Detect which cell encompasses the target text, then output its [X, Y] center coordinate. 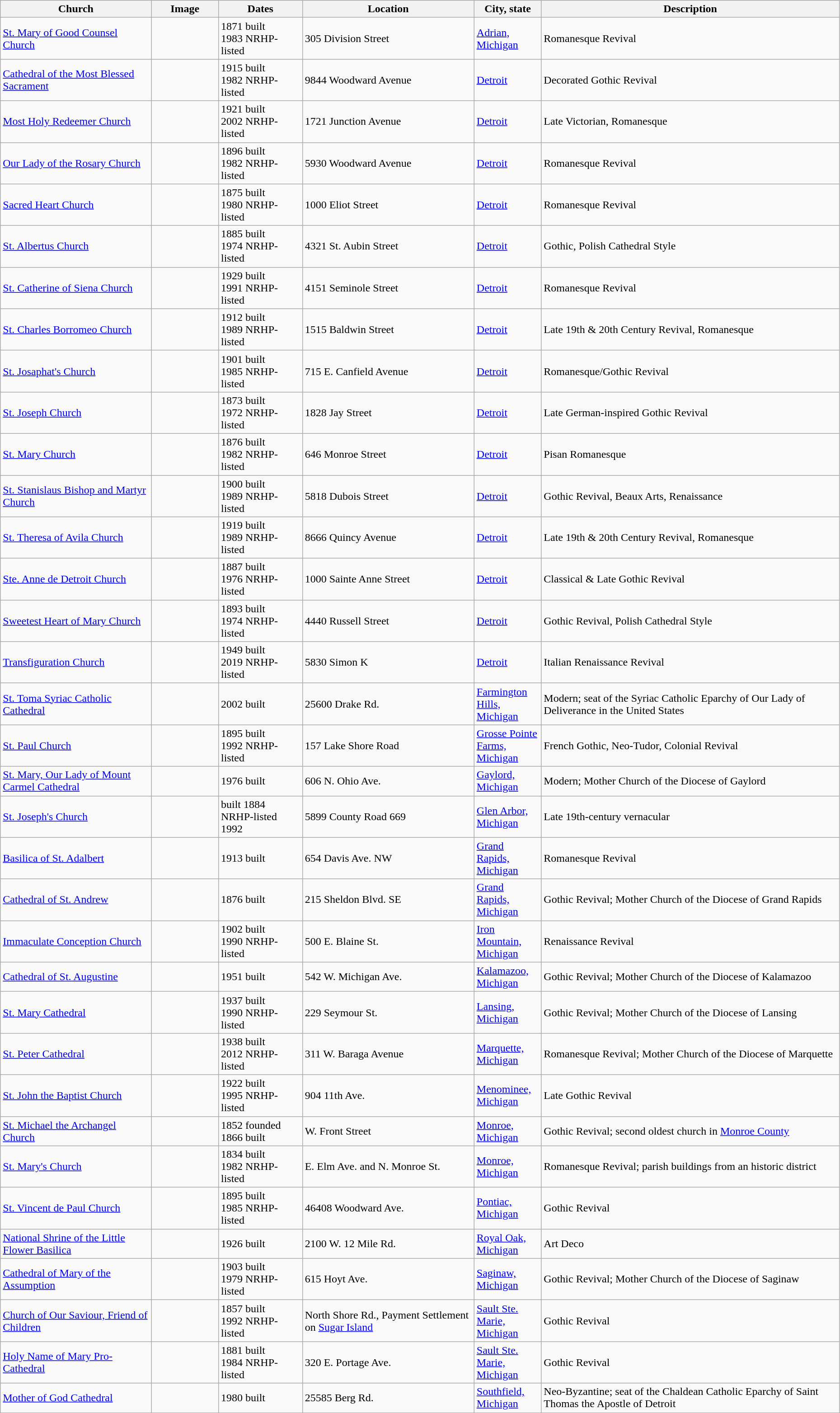
Menominee, Michigan [508, 1095]
Late German-inspired Gothic Revival [690, 413]
25585 Berg Rd. [388, 1398]
St. Vincent de Paul Church [76, 1208]
Cathedral of St. Augustine [76, 977]
215 Sheldon Blvd. SE [388, 900]
46408 Woodward Ave. [388, 1208]
1876 built [260, 900]
4151 Seminole Street [388, 288]
Basilica of St. Adalbert [76, 858]
904 11th Ave. [388, 1095]
Adrian, Michigan [508, 38]
built 1884NRHP-listed 1992 [260, 817]
St. Paul Church [76, 746]
Gothic Revival; Mother Church of the Diocese of Lansing [690, 1012]
500 E. Blaine St. [388, 941]
Modern; seat of the Syriac Catholic Eparchy of Our Lady of Deliverance in the United States [690, 704]
1834 built1982 NRHP-listed [260, 1167]
Cathedral of the Most Blessed Sacrament [76, 80]
715 E. Canfield Avenue [388, 371]
St. Theresa of Avila Church [76, 538]
National Shrine of the Little Flower Basilica [76, 1244]
229 Seymour St. [388, 1012]
Modern; Mother Church of the Diocese of Gaylord [690, 781]
Romanesque Revival; parish buildings from an historic district [690, 1167]
Italian Renaissance Revival [690, 662]
1896 built1982 NRHP-listed [260, 163]
1937 built1990 NRHP-listed [260, 1012]
Description [690, 9]
654 Davis Ave. NW [388, 858]
1881 built1984 NRHP-listed [260, 1362]
1922 built1995 NRHP-listed [260, 1095]
Decorated Gothic Revival [690, 80]
1857 built1992 NRHP-listed [260, 1321]
St. Mary Church [76, 454]
320 E. Portage Ave. [388, 1362]
Romanesque Revival; Mother Church of the Diocese of Marquette [690, 1054]
St. Stanislaus Bishop and Martyr Church [76, 496]
Renaissance Revival [690, 941]
St. Joseph Church [76, 413]
City, state [508, 9]
St. Joseph's Church [76, 817]
1000 Eliot Street [388, 205]
St. Charles Borromeo Church [76, 329]
1951 built [260, 977]
St. Albertus Church [76, 246]
Most Holy Redeemer Church [76, 122]
157 Lake Shore Road [388, 746]
Romanesque/Gothic Revival [690, 371]
Cathedral of Mary of the Assumption [76, 1279]
9844 Woodward Avenue [388, 80]
Sacred Heart Church [76, 205]
1000 Sainte Anne Street [388, 579]
1876 built1982 NRHP-listed [260, 454]
1721 Junction Avenue [388, 122]
Gothic Revival; Mother Church of the Diocese of Saginaw [690, 1279]
Classical & Late Gothic Revival [690, 579]
St. Mary of Good Counsel Church [76, 38]
5930 Woodward Avenue [388, 163]
Glen Arbor, Michigan [508, 817]
Saginaw, Michigan [508, 1279]
Gothic Revival, Polish Cathedral Style [690, 621]
8666 Quincy Avenue [388, 538]
1852 founded1866 built [260, 1131]
French Gothic, Neo-Tudor, Colonial Revival [690, 746]
E. Elm Ave. and N. Monroe St. [388, 1167]
305 Division Street [388, 38]
Immaculate Conception Church [76, 941]
Cathedral of St. Andrew [76, 900]
Pontiac, Michigan [508, 1208]
25600 Drake Rd. [388, 704]
1926 built [260, 1244]
1919 built1989 NRHP-listed [260, 538]
1901 built1985 NRHP-listed [260, 371]
St. Michael the Archangel Church [76, 1131]
1828 Jay Street [388, 413]
Transfiguration Church [76, 662]
4321 St. Aubin Street [388, 246]
Church of Our Saviour, Friend of Children [76, 1321]
615 Hoyt Ave. [388, 1279]
Holy Name of Mary Pro-Cathedral [76, 1362]
St. Catherine of Siena Church [76, 288]
W. Front Street [388, 1131]
Farmington Hills, Michigan [508, 704]
Late 19th-century vernacular [690, 817]
Gothic, Polish Cathedral Style [690, 246]
1871 built1983 NRHP-listed [260, 38]
1900 built1989 NRHP-listed [260, 496]
1938 built2012 NRHP-listed [260, 1054]
St. Toma Syriac Catholic Cathedral [76, 704]
Neo-Byzantine; seat of the Chaldean Catholic Eparchy of Saint Thomas the Apostle of Detroit [690, 1398]
1921 built2002 NRHP-listed [260, 122]
St. Mary Cathedral [76, 1012]
Image [185, 9]
4440 Russell Street [388, 621]
Location [388, 9]
Gothic Revival; Mother Church of the Diocese of Grand Rapids [690, 900]
Gothic Revival; Mother Church of the Diocese of Kalamazoo [690, 977]
Ste. Anne de Detroit Church [76, 579]
1902 built1990 NRHP-listed [260, 941]
1913 built [260, 858]
St. John the Baptist Church [76, 1095]
Sweetest Heart of Mary Church [76, 621]
North Shore Rd., Payment Settlement on Sugar Island [388, 1321]
Church [76, 9]
1887 built1976 NRHP-listed [260, 579]
Marquette, Michigan [508, 1054]
1980 built [260, 1398]
St. Mary's Church [76, 1167]
311 W. Baraga Avenue [388, 1054]
Royal Oak, Michigan [508, 1244]
5830 Simon K [388, 662]
Gaylord, Michigan [508, 781]
Lansing, Michigan [508, 1012]
1895 built1985 NRHP-listed [260, 1208]
1873 built1972 NRHP-listed [260, 413]
Kalamazoo, Michigan [508, 977]
1949 built2019 NRHP-listed [260, 662]
5899 County Road 669 [388, 817]
1893 built1974 NRHP-listed [260, 621]
646 Monroe Street [388, 454]
Art Deco [690, 1244]
Gothic Revival; second oldest church in Monroe County [690, 1131]
Iron Mountain, Michigan [508, 941]
Pisan Romanesque [690, 454]
Mother of God Cathedral [76, 1398]
1895 built1992 NRHP-listed [260, 746]
St. Josaphat's Church [76, 371]
Gothic Revival, Beaux Arts, Renaissance [690, 496]
606 N. Ohio Ave. [388, 781]
1915 built1982 NRHP-listed [260, 80]
1515 Baldwin Street [388, 329]
St. Mary, Our Lady of Mount Carmel Cathedral [76, 781]
Grosse Pointe Farms, Michigan [508, 746]
1976 built [260, 781]
2100 W. 12 Mile Rd. [388, 1244]
1929 built1991 NRHP-listed [260, 288]
St. Peter Cathedral [76, 1054]
Southfield, Michigan [508, 1398]
5818 Dubois Street [388, 496]
1885 built1974 NRHP-listed [260, 246]
542 W. Michigan Ave. [388, 977]
Dates [260, 9]
2002 built [260, 704]
1903 built1979 NRHP-listed [260, 1279]
Late Gothic Revival [690, 1095]
Our Lady of the Rosary Church [76, 163]
1875 built 1980 NRHP-listed [260, 205]
1912 built1989 NRHP-listed [260, 329]
Late Victorian, Romanesque [690, 122]
